Pinpoint the cell where the given text exists, returning its [x, y] midpoint coordinate. 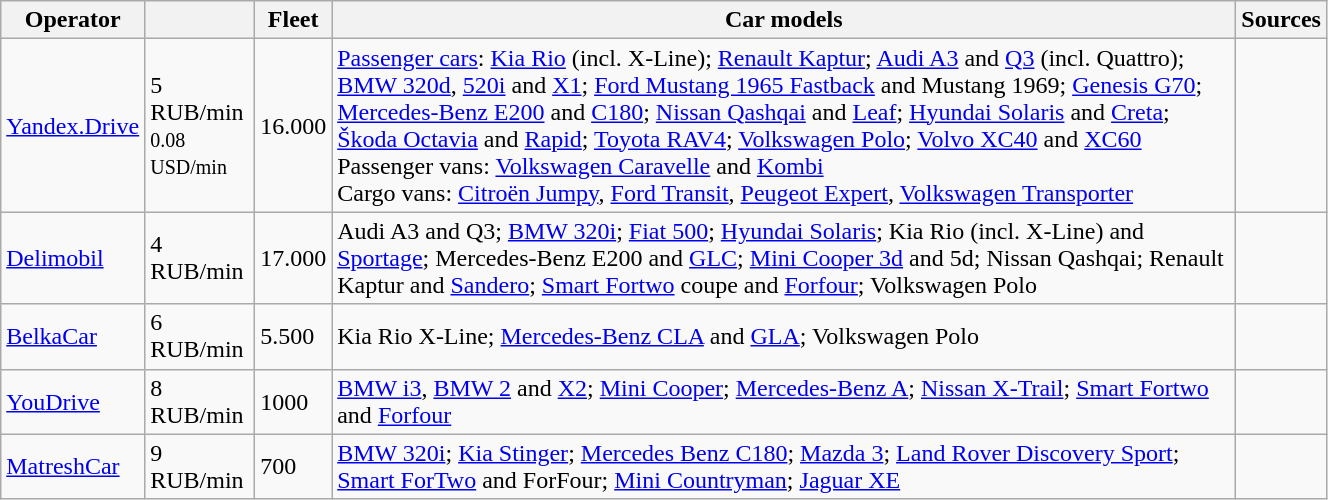
Sources [1282, 20]
4 RUB/min [200, 258]
Kia Rio X-Line; Mercedes-Benz CLA and GLA; Volkswagen Polo [784, 336]
5.500 [294, 336]
16.000 [294, 126]
MatreshCar [73, 466]
Car models [784, 20]
BMW i3, BMW 2 and X2; Mini Cooper; Mercedes-Benz A; Nissan X-Trail; Smart Fortwo and Forfour [784, 402]
17.000 [294, 258]
YouDrive [73, 402]
Yandex.Drive [73, 126]
9 RUB/min [200, 466]
5 RUB/min0.08 USD/min [200, 126]
6 RUB/min [200, 336]
BelkaCar [73, 336]
8 RUB/min [200, 402]
BMW 320i; Kia Stinger; Mercedes Benz C180; Mazda 3; Land Rover Discovery Sport; Smart ForTwo and ForFour; Mini Countryman; Jaguar XE [784, 466]
1000 [294, 402]
Operator [73, 20]
Fleet [294, 20]
Delimobil [73, 258]
700 [294, 466]
